Locate the cell with the specified text and output its (x, y) center coordinate. 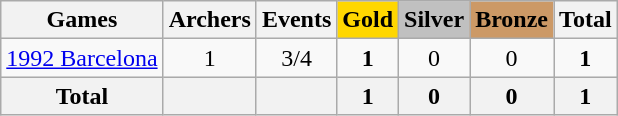
1992 Barcelona (82, 58)
Archers (210, 20)
Events (296, 20)
Gold (368, 20)
Bronze (512, 20)
Games (82, 20)
3/4 (296, 58)
Silver (434, 20)
